Extract the [x, y] coordinate from the center of the cell holding the provided text.  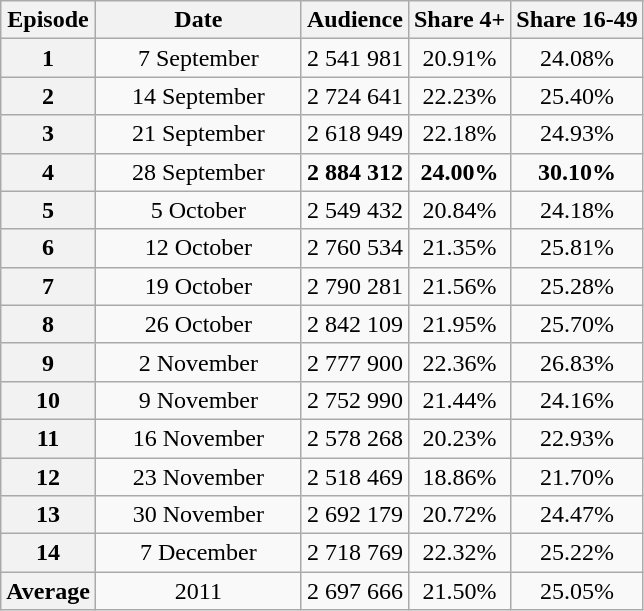
20.91% [459, 58]
22.36% [459, 362]
Share 4+ [459, 20]
21.50% [459, 591]
10 [48, 400]
4 [48, 172]
13 [48, 515]
21.35% [459, 248]
18.86% [459, 477]
Share 16-49 [578, 20]
5 [48, 210]
16 November [198, 438]
2 November [198, 362]
20.84% [459, 210]
22.32% [459, 553]
28 September [198, 172]
26.83% [578, 362]
14 September [198, 96]
21.95% [459, 324]
2 541 981 [354, 58]
25.81% [578, 248]
25.22% [578, 553]
25.70% [578, 324]
2 724 641 [354, 96]
24.08% [578, 58]
Average [48, 591]
7 September [198, 58]
24.18% [578, 210]
30 November [198, 515]
2 [48, 96]
2 618 949 [354, 134]
2 692 179 [354, 515]
25.05% [578, 591]
2 790 281 [354, 286]
20.72% [459, 515]
20.23% [459, 438]
11 [48, 438]
Episode [48, 20]
2 842 109 [354, 324]
2 777 900 [354, 362]
12 October [198, 248]
24.16% [578, 400]
21 September [198, 134]
1 [48, 58]
2 718 769 [354, 553]
24.93% [578, 134]
21.56% [459, 286]
22.18% [459, 134]
2 697 666 [354, 591]
26 October [198, 324]
3 [48, 134]
2 549 432 [354, 210]
21.70% [578, 477]
2 884 312 [354, 172]
Date [198, 20]
2011 [198, 591]
6 [48, 248]
14 [48, 553]
22.23% [459, 96]
19 October [198, 286]
5 October [198, 210]
21.44% [459, 400]
25.28% [578, 286]
9 [48, 362]
7 [48, 286]
2 752 990 [354, 400]
12 [48, 477]
30.10% [578, 172]
2 518 469 [354, 477]
22.93% [578, 438]
9 November [198, 400]
24.47% [578, 515]
24.00% [459, 172]
2 760 534 [354, 248]
23 November [198, 477]
Audience [354, 20]
2 578 268 [354, 438]
25.40% [578, 96]
8 [48, 324]
7 December [198, 553]
